Determine the [x, y] coordinate at the center of the cell enclosing the given text.  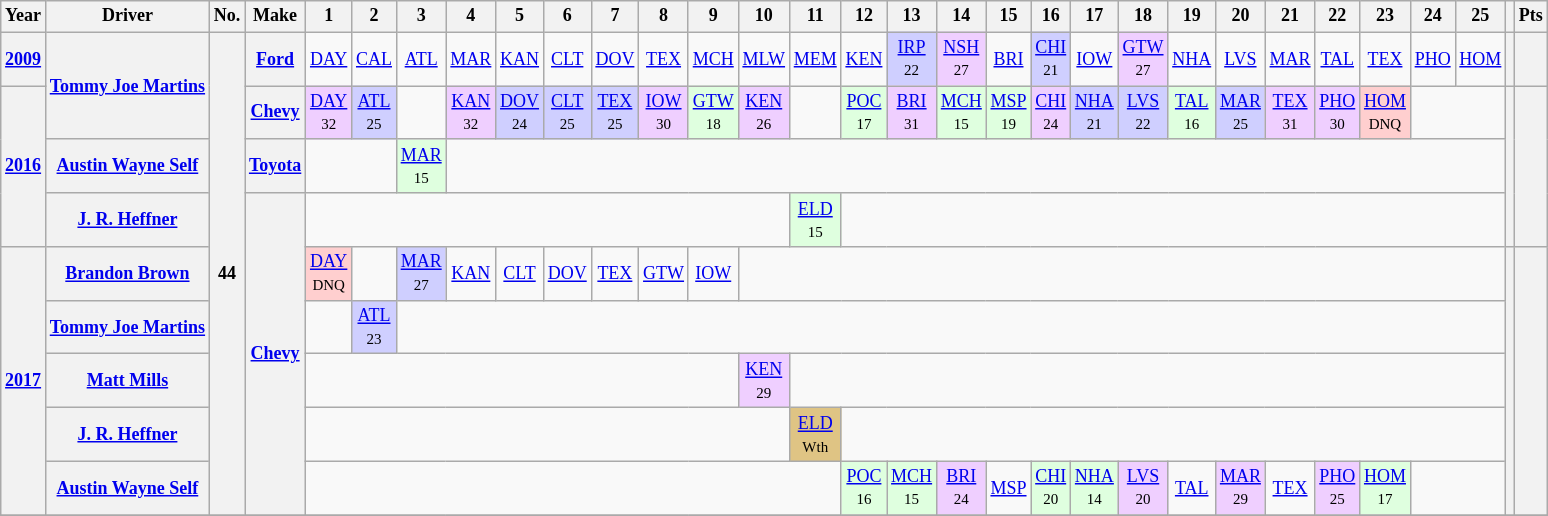
ATL23 [374, 327]
CHI20 [1051, 488]
2017 [24, 381]
DAY32 [329, 113]
9 [713, 16]
MLW [764, 59]
17 [1095, 16]
KAN32 [471, 113]
BRI [1008, 59]
23 [1386, 16]
POC16 [864, 488]
NHA [1192, 59]
6 [567, 16]
Year [24, 16]
POC17 [864, 113]
BRI31 [912, 113]
CHI21 [1051, 59]
16 [1051, 16]
24 [1432, 16]
LVS20 [1143, 488]
NSH27 [961, 59]
BRI24 [961, 488]
7 [615, 16]
22 [1338, 16]
11 [815, 16]
3 [421, 16]
DOV24 [520, 113]
CLT25 [567, 113]
KEN29 [764, 381]
IOW30 [664, 113]
ATL25 [374, 113]
GTW [664, 274]
IRP22 [912, 59]
MAR29 [1241, 488]
Driver [127, 16]
PHO30 [1338, 113]
ELD15 [815, 220]
18 [1143, 16]
DAYDNQ [329, 274]
44 [226, 274]
8 [664, 16]
Ford [276, 59]
NHA14 [1095, 488]
12 [864, 16]
10 [764, 16]
PHO [1432, 59]
MAR25 [1241, 113]
MAR15 [421, 166]
1 [329, 16]
KEN [864, 59]
5 [520, 16]
GTW18 [713, 113]
MAR27 [421, 274]
2009 [24, 59]
CAL [374, 59]
Make [276, 16]
TEX31 [1290, 113]
TEX25 [615, 113]
20 [1241, 16]
CHI24 [1051, 113]
ELDWth [815, 435]
TAL16 [1192, 113]
Brandon Brown [127, 274]
13 [912, 16]
14 [961, 16]
ATL [421, 59]
NHA21 [1095, 113]
2 [374, 16]
KEN26 [764, 113]
HOM [1480, 59]
MCH [713, 59]
MSP [1008, 488]
No. [226, 16]
HOM17 [1386, 488]
LVS22 [1143, 113]
Matt Mills [127, 381]
19 [1192, 16]
MEM [815, 59]
Toyota [276, 166]
MSP19 [1008, 113]
GTW27 [1143, 59]
DAY [329, 59]
2016 [24, 166]
LVS [1241, 59]
21 [1290, 16]
HOMDNQ [1386, 113]
PHO25 [1338, 488]
25 [1480, 16]
4 [471, 16]
Pts [1530, 16]
15 [1008, 16]
